Locate the cell with the specified text and output its [X, Y] center coordinate. 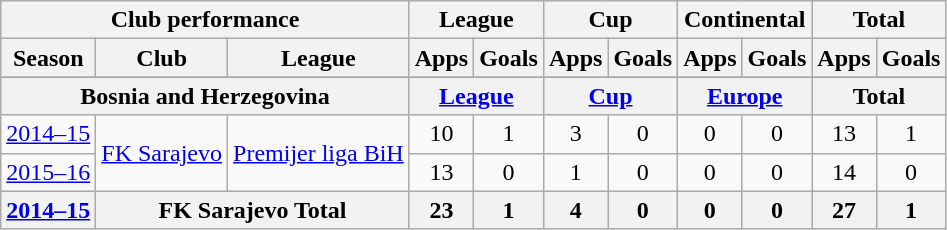
2015–16 [48, 172]
4 [575, 210]
Premijer liga BiH [319, 153]
27 [844, 210]
3 [575, 134]
Club performance [205, 20]
FK Sarajevo Total [252, 210]
Club [162, 58]
Europe [745, 96]
Continental [745, 20]
FK Sarajevo [162, 153]
14 [844, 172]
Bosnia and Herzegovina [205, 96]
Season [48, 58]
10 [441, 134]
23 [441, 210]
